Return (x, y) of the center of cell containing provided text 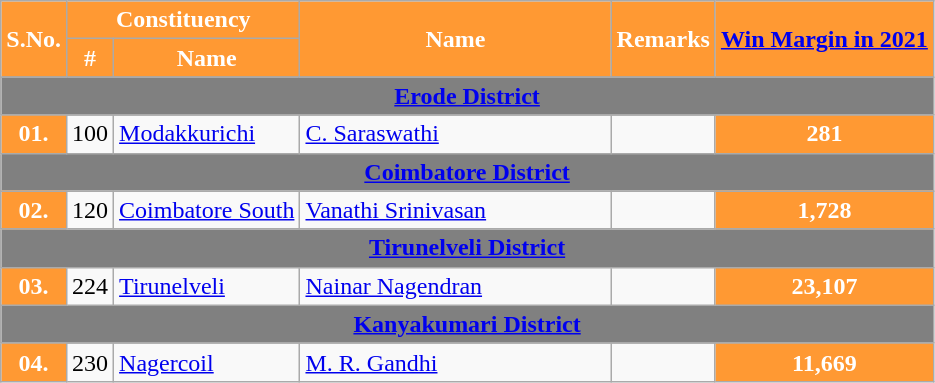
23,107 (824, 286)
1,728 (824, 210)
Remarks (663, 39)
Tirunelveli (207, 286)
Kanyakumari District (468, 324)
Nagercoil (207, 362)
S.No. (34, 39)
02. (34, 210)
Erode District (468, 96)
# (90, 58)
Constituency (182, 20)
04. (34, 362)
Modakkurichi (207, 134)
Win Margin in 2021 (824, 39)
230 (90, 362)
C. Saraswathi (456, 134)
M. R. Gandhi (456, 362)
03. (34, 286)
120 (90, 210)
Tirunelveli District (468, 248)
281 (824, 134)
Coimbatore South (207, 210)
Nainar Nagendran (456, 286)
224 (90, 286)
100 (90, 134)
Vanathi Srinivasan (456, 210)
11,669 (824, 362)
Coimbatore District (468, 172)
01. (34, 134)
